For the text-containing cell, return its midpoint in (x, y) coordinate format. 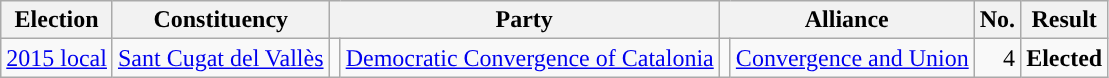
Party (524, 20)
Alliance (846, 20)
Convergence and Union (852, 58)
Constituency (220, 20)
Sant Cugat del Vallès (220, 58)
Elected (1064, 58)
Democratic Convergence of Catalonia (530, 58)
Election (57, 20)
No. (997, 20)
4 (997, 58)
Result (1064, 20)
2015 local (57, 58)
